Detect which cell encompasses the target text, then output its [x, y] center coordinate. 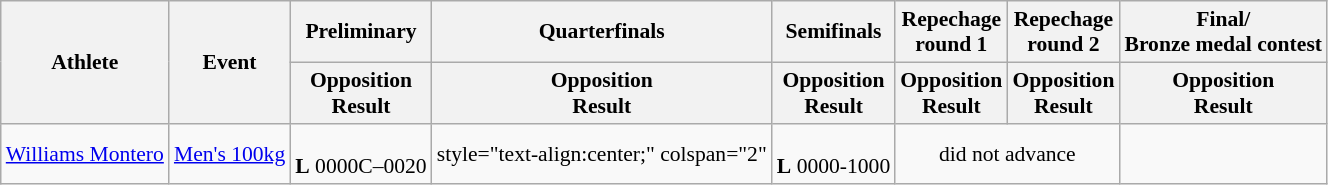
did not advance [1007, 154]
L 0000C–0020 [360, 154]
Repechage round 2 [1063, 32]
Semifinals [834, 32]
Quarterfinals [602, 32]
L 0000-1000 [834, 154]
Event [230, 62]
Final/Bronze medal contest [1223, 32]
Men's 100kg [230, 154]
Athlete [85, 62]
Williams Montero [85, 154]
Preliminary [360, 32]
Repechage round 1 [951, 32]
style="text-align:center;" colspan="2" [602, 154]
